Pinpoint the cell where the given text exists, returning its [X, Y] midpoint coordinate. 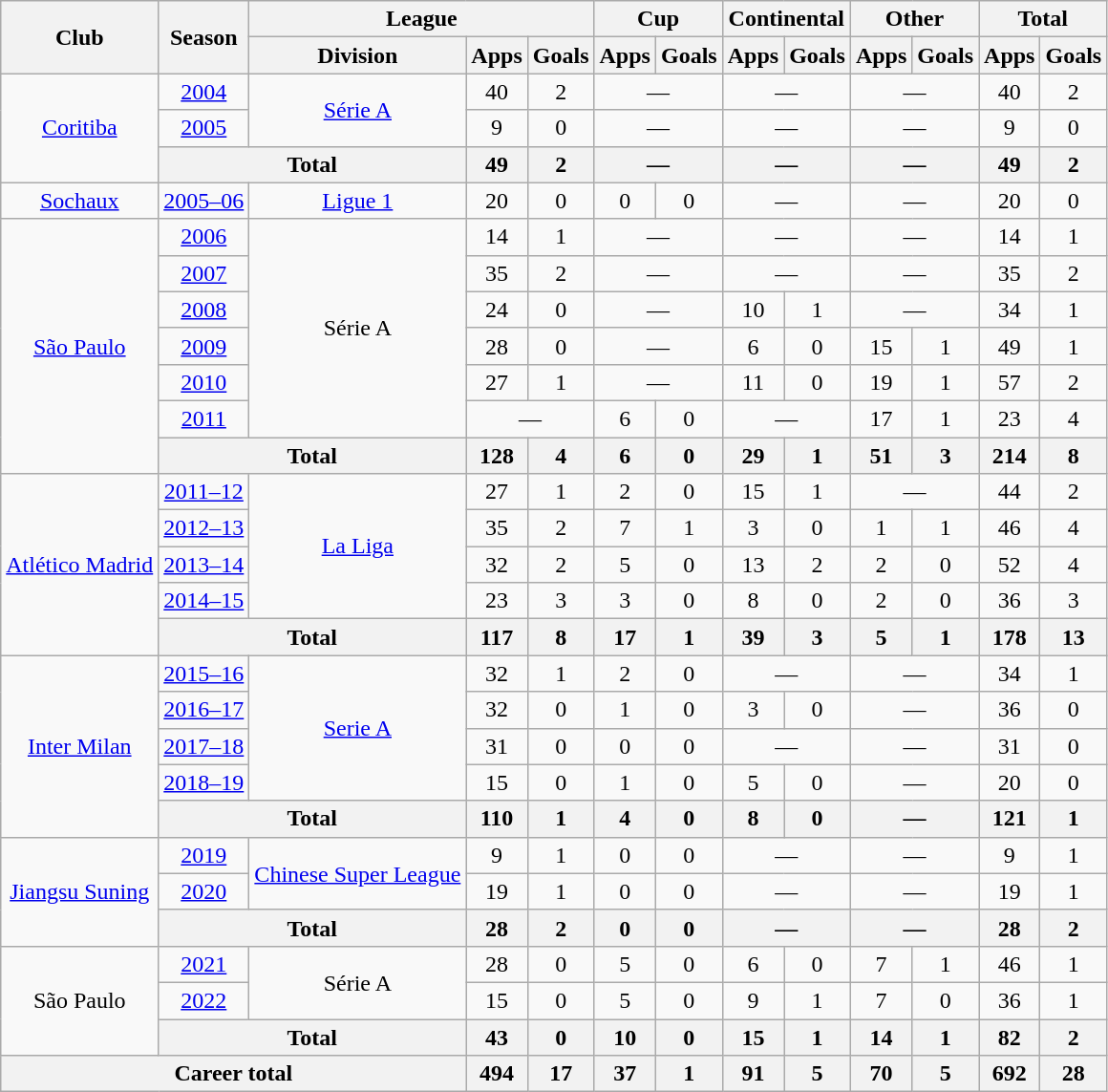
2015–16 [204, 674]
Chinese Super League [357, 873]
51 [881, 456]
52 [1010, 565]
Other [914, 19]
57 [1010, 382]
2018–19 [204, 782]
91 [753, 1074]
37 [625, 1074]
214 [1010, 456]
Season [204, 37]
2011 [204, 418]
Division [357, 55]
2020 [204, 891]
692 [1010, 1074]
2022 [204, 1000]
2007 [204, 273]
League [422, 19]
2005–06 [204, 201]
2016–17 [204, 710]
43 [497, 1037]
Atlético Madrid [80, 565]
Sochaux [80, 201]
2017–18 [204, 746]
2013–14 [204, 565]
Continental [786, 19]
Serie A [357, 728]
39 [753, 637]
Career total [233, 1074]
2006 [204, 237]
11 [753, 382]
2009 [204, 346]
2005 [204, 128]
128 [497, 456]
121 [1010, 819]
2004 [204, 92]
Ligue 1 [357, 201]
117 [497, 637]
29 [753, 456]
Club [80, 37]
110 [497, 819]
Cup [658, 19]
82 [1010, 1037]
2011–12 [204, 492]
2010 [204, 382]
2021 [204, 964]
Jiangsu Suning [80, 891]
178 [1010, 637]
24 [497, 310]
2019 [204, 855]
44 [1010, 492]
2012–13 [204, 528]
Coritiba [80, 128]
Inter Milan [80, 746]
494 [497, 1074]
La Liga [357, 546]
70 [881, 1074]
2008 [204, 310]
2014–15 [204, 601]
